Identify which cell holds the provided text, then report its [X, Y] central coordinate. 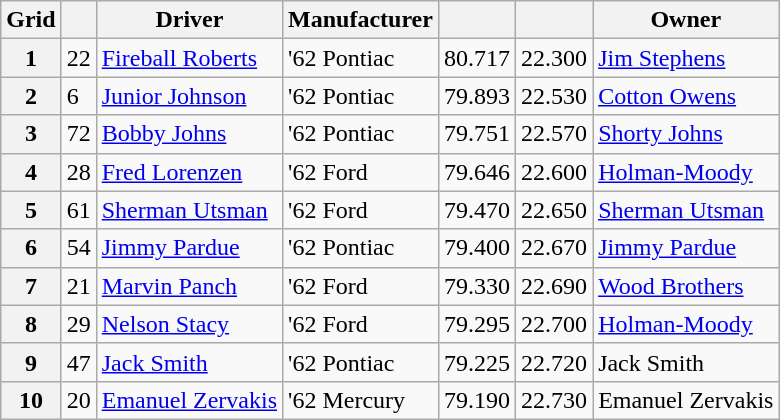
80.717 [476, 58]
Fireball Roberts [189, 58]
61 [78, 210]
79.751 [476, 134]
1 [31, 58]
Bobby Johns [189, 134]
9 [31, 362]
Fred Lorenzen [189, 172]
5 [31, 210]
29 [78, 324]
22.570 [554, 134]
4 [31, 172]
72 [78, 134]
Grid [31, 20]
Cotton Owens [686, 96]
22 [78, 58]
8 [31, 324]
10 [31, 400]
'62 Mercury [361, 400]
Owner [686, 20]
79.190 [476, 400]
79.295 [476, 324]
Shorty Johns [686, 134]
79.225 [476, 362]
Driver [189, 20]
20 [78, 400]
22.690 [554, 286]
7 [31, 286]
22.700 [554, 324]
3 [31, 134]
28 [78, 172]
54 [78, 248]
Manufacturer [361, 20]
Nelson Stacy [189, 324]
22.720 [554, 362]
21 [78, 286]
2 [31, 96]
79.330 [476, 286]
79.646 [476, 172]
79.893 [476, 96]
22.650 [554, 210]
22.300 [554, 58]
Marvin Panch [189, 286]
Wood Brothers [686, 286]
Jim Stephens [686, 58]
22.730 [554, 400]
22.530 [554, 96]
22.670 [554, 248]
22.600 [554, 172]
79.470 [476, 210]
Junior Johnson [189, 96]
47 [78, 362]
79.400 [476, 248]
